For the text-containing cell, return its midpoint in (X, Y) coordinate format. 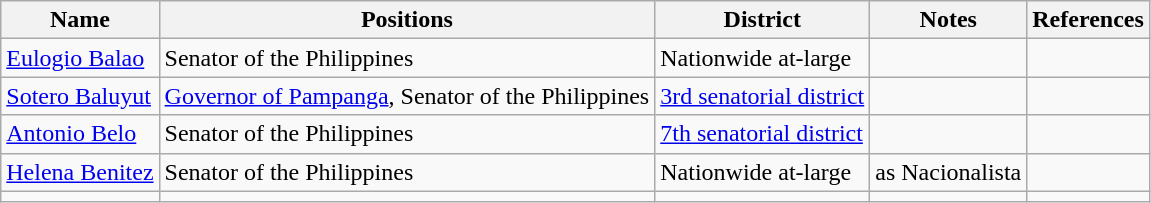
Eulogio Balao (80, 58)
References (1088, 20)
as Nacionalista (948, 172)
3rd senatorial district (762, 96)
7th senatorial district (762, 134)
Notes (948, 20)
Sotero Baluyut (80, 96)
Helena Benitez (80, 172)
Governor of Pampanga, Senator of the Philippines (407, 96)
District (762, 20)
Antonio Belo (80, 134)
Name (80, 20)
Positions (407, 20)
